Locate the cell with the specified text and output its [X, Y] center coordinate. 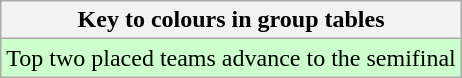
Top two placed teams advance to the semifinal [232, 58]
Key to colours in group tables [232, 20]
